Return [X, Y] of the center of cell containing provided text 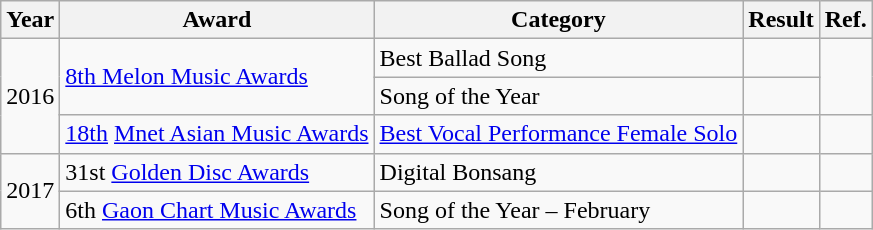
Category [558, 20]
Digital Bonsang [558, 172]
Song of the Year [558, 96]
31st Golden Disc Awards [217, 172]
18th Mnet Asian Music Awards [217, 134]
2017 [30, 191]
6th Gaon Chart Music Awards [217, 210]
2016 [30, 96]
Year [30, 20]
Best Vocal Performance Female Solo [558, 134]
Best Ballad Song [558, 58]
Result [781, 20]
Song of the Year – February [558, 210]
8th Melon Music Awards [217, 77]
Award [217, 20]
Ref. [846, 20]
